Scan for the cell matching the given text and deliver its (x, y) coordinate at center. 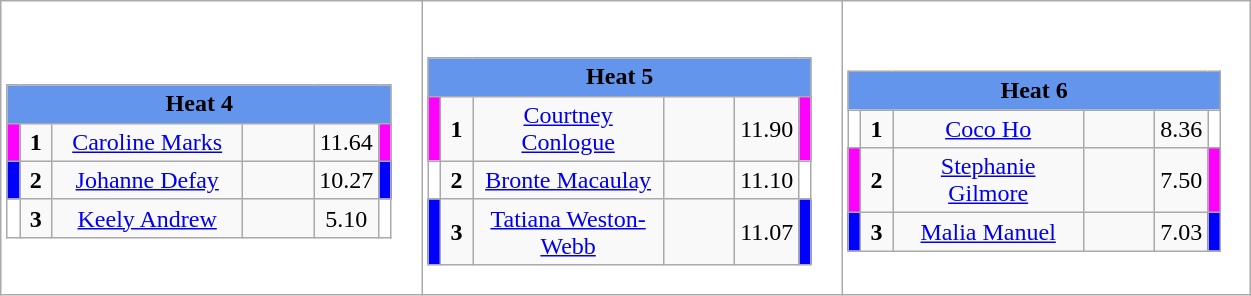
10.27 (346, 180)
11.07 (767, 232)
11.90 (767, 128)
Courtney Conlogue (568, 128)
Heat 6 (1034, 91)
Coco Ho (988, 129)
Malia Manuel (988, 232)
Keely Andrew (148, 218)
Heat 5 (620, 77)
11.10 (767, 180)
Johanne Defay (148, 180)
5.10 (346, 218)
Heat 5 1 Courtney Conlogue 11.90 2 Bronte Macaulay 11.10 3 Tatiana Weston-Webb 11.07 (632, 148)
Stephanie Gilmore (988, 180)
8.36 (1182, 129)
Heat 4 (199, 104)
11.64 (346, 142)
Caroline Marks (148, 142)
Heat 4 1 Caroline Marks 11.64 2 Johanne Defay 10.27 3 Keely Andrew 5.10 (212, 148)
Heat 6 1 Coco Ho 8.36 2 Stephanie Gilmore 7.50 3 Malia Manuel 7.03 (1046, 148)
7.50 (1182, 180)
7.03 (1182, 232)
Tatiana Weston-Webb (568, 232)
Bronte Macaulay (568, 180)
